Identify which cell holds the provided text, then report its (x, y) central coordinate. 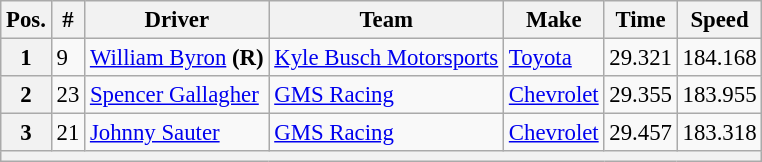
Johnny Sauter (177, 133)
9 (68, 58)
Pos. (26, 20)
2 (26, 95)
Team (386, 20)
Spencer Gallagher (177, 95)
Driver (177, 20)
Toyota (554, 58)
29.355 (640, 95)
# (68, 20)
183.318 (720, 133)
183.955 (720, 95)
Make (554, 20)
William Byron (R) (177, 58)
Speed (720, 20)
29.457 (640, 133)
1 (26, 58)
3 (26, 133)
23 (68, 95)
21 (68, 133)
Time (640, 20)
Kyle Busch Motorsports (386, 58)
184.168 (720, 58)
29.321 (640, 58)
